Scan for the cell matching the given text and deliver its (X, Y) coordinate at center. 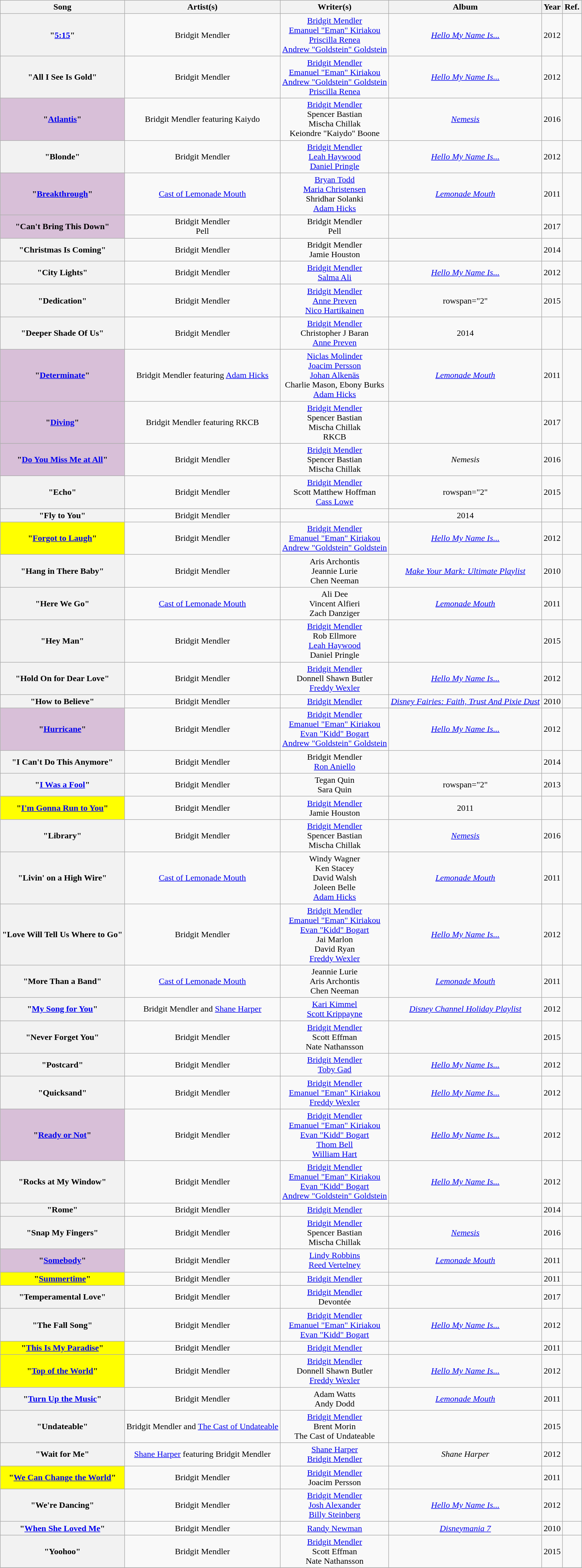
Bridgit MendlerEmanuel "Eman" KiriakouEvan "Kidd" BogartJai MarlonDavid RyanFreddy Wexler (334, 934)
"Yoohoo" (62, 1551)
"Christmas Is Coming" (62, 249)
Bridgit Mendler Jamie Houston (334, 808)
Bridgit MendlerJoacim Persson (334, 1478)
Bridgit Mendler featuring Adam Hicks (202, 375)
Randy Newman (334, 1528)
Niclas MolinderJoacim PerssonJohan AlkenäsCharlie Mason, Ebony BurksAdam Hicks (334, 375)
Bridgit MendlerSpencer BastianMischa ChillakRKCB (334, 422)
Bridgit MendlerAnne PrevenNico Hartikainen (334, 300)
Bridgit Mendler and Shane Harper (202, 1009)
"Top of the World" (62, 1371)
"Love Will Tell Us Where to Go" (62, 934)
Bridgit Mendler and The Cast of Undateable (202, 1427)
"How to Believe" (62, 701)
"Can't Bring This Down" (62, 227)
"Echo" (62, 492)
Disneymania 7 (465, 1528)
Bridgit MendlerScott Matthew HoffmanCass Lowe (334, 492)
"Hey Man" (62, 641)
Windy WagnerKen StaceyDavid WalshJoleen BelleAdam Hicks (334, 878)
"City Lights" (62, 273)
Bridgit Mendler featuring RKCB (202, 422)
Jeannie LurieAris ArchontisChen Neeman (334, 981)
Bridgit MendlerToby Gad (334, 1065)
"Ready or Not" (62, 1135)
Artist(s) (202, 7)
"I Can't Do This Anymore" (62, 762)
"Rocks at My Window" (62, 1182)
"5:15" (62, 35)
"Temperamental Love" (62, 1297)
Bridgit MendlerBrent MorinThe Cast of Undateable (334, 1427)
Shane HarperBridgit Mendler (334, 1454)
Ref. (572, 7)
Aris ArchontisJeannie LurieChen Neeman (334, 571)
Disney Channel Holiday Playlist (465, 1009)
Song (62, 7)
Bridgit MendlerSpencer BastianMischa ChillakKeiondre "Kaiydo" Boone (334, 119)
"Postcard" (62, 1065)
Bryan ToddMaria ChristensenShridhar SolankiAdam Hicks (334, 194)
Writer(s) (334, 7)
"Do You Miss Me at All" (62, 460)
"Here We Go" (62, 604)
"All I See Is Gold" (62, 77)
Bridgit MendlerEmanuel "Eman" KiriakouFreddy Wexler (334, 1093)
"Hang in There Baby" (62, 571)
"Diving" (62, 422)
Adam WattsAndy Dodd (334, 1398)
Shane Harper featuring Bridgit Mendler (202, 1454)
Kari KimmelScott Krippayne (334, 1009)
Bridgit MendlerEmanuel "Eman" KiriakouEvan "Kidd" Bogart (334, 1325)
"Deeper Shade Of Us" (62, 333)
Bridgit Mendler featuring Kaiydo (202, 119)
Album (465, 7)
"Somebody" (62, 1260)
"Rome" (62, 1210)
Shane Harper (465, 1454)
"I Was a Fool" (62, 785)
2013 (552, 785)
"My Song for You" (62, 1009)
"Livin' on a High Wire" (62, 878)
Tegan QuinSara Quin (334, 785)
"Library" (62, 836)
"Atlantis" (62, 119)
"The Fall Song" (62, 1325)
"Snap My Fingers" (62, 1233)
Bridgit MendlerJamie Houston (334, 249)
Bridgit MendlerLeah HaywoodDaniel Pringle (334, 157)
"Quicksand" (62, 1093)
Disney Fairies: Faith, Trust And Pixie Dust (465, 701)
Bridgit MendlerEmanuel "Eman" KiriakouEvan "Kidd" BogartThom BellWilliam Hart (334, 1135)
"Undateable" (62, 1427)
"Hurricane" (62, 729)
"Blonde" (62, 157)
Year (552, 7)
"Hold On for Dear Love" (62, 678)
Bridgit MendlerDevontée (334, 1297)
Bridgit MendlerEmanuel "Eman" KiriakouPriscilla ReneaAndrew "Goldstein" Goldstein (334, 35)
"We're Dancing" (62, 1505)
"Wait for Me" (62, 1454)
"Dedication" (62, 300)
"Turn Up the Music" (62, 1398)
Bridgit MendlerEmanuel "Eman" KiriakouAndrew "Goldstein" GoldsteinPriscilla Renea (334, 77)
"Determinate" (62, 375)
Bridgit MendlerChristopher J BaranAnne Preven (334, 333)
Bridgit MendlerEmanuel "Eman" KiriakouAndrew "Goldstein" Goldstein (334, 538)
Bridgit MendlerJosh AlexanderBilly Steinberg (334, 1505)
Bridgit MendlerRob EllmoreLeah HaywoodDaniel Pringle (334, 641)
"More Than a Band" (62, 981)
"Summertime" (62, 1279)
"When She Loved Me" (62, 1528)
Make Your Mark: Ultimate Playlist (465, 571)
"Forgot to Laugh" (62, 538)
"We Can Change the World" (62, 1478)
Bridgit MendlerRon Aniello (334, 762)
Ali DeeVincent AlfieriZach Danziger (334, 604)
"Breakthrough" (62, 194)
"Never Forget You" (62, 1037)
Bridgit MendlerSalma Ali (334, 273)
"Fly to You" (62, 515)
"I'm Gonna Run to You" (62, 808)
Lindy RobbinsReed Vertelney (334, 1260)
"This Is My Paradise" (62, 1348)
